Provide the (X, Y) coordinate of the cell's center where the given text is located.  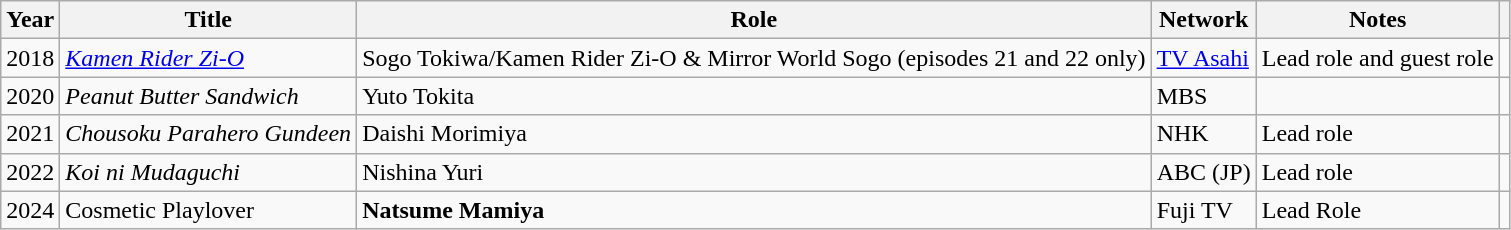
ABC (JP) (1204, 172)
Yuto Tokita (754, 96)
Kamen Rider Zi-O (208, 58)
Notes (1378, 20)
Lead Role (1378, 210)
NHK (1204, 134)
Nishina Yuri (754, 172)
Role (754, 20)
Network (1204, 20)
MBS (1204, 96)
2018 (30, 58)
Title (208, 20)
Sogo Tokiwa/Kamen Rider Zi-O & Mirror World Sogo (episodes 21 and 22 only) (754, 58)
2020 (30, 96)
2024 (30, 210)
Daishi Morimiya (754, 134)
Natsume Mamiya (754, 210)
TV Asahi (1204, 58)
Year (30, 20)
2022 (30, 172)
Chousoku Parahero Gundeen (208, 134)
Lead role and guest role (1378, 58)
Fuji TV (1204, 210)
2021 (30, 134)
Koi ni Mudaguchi (208, 172)
Cosmetic Playlover (208, 210)
Peanut Butter Sandwich (208, 96)
